Identify which cell holds the provided text, then report its [x, y] central coordinate. 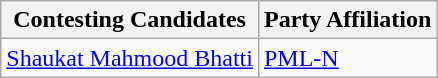
Shaukat Mahmood Bhatti [130, 58]
Contesting Candidates [130, 20]
Party Affiliation [347, 20]
PML-N [347, 58]
